Find where the given text appears and provide that cell's center as [x, y] coordinate. 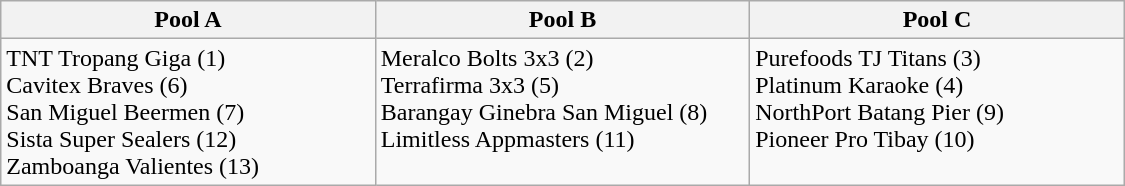
Pool C [938, 20]
Pool A [188, 20]
Meralco Bolts 3x3 (2) Terrafirma 3x3 (5) Barangay Ginebra San Miguel (8) Limitless Appmasters (11) [562, 112]
Purefoods TJ Titans (3) Platinum Karaoke (4) NorthPort Batang Pier (9) Pioneer Pro Tibay (10) [938, 112]
TNT Tropang Giga (1) Cavitex Braves (6) San Miguel Beermen (7) Sista Super Sealers (12) Zamboanga Valientes (13) [188, 112]
Pool B [562, 20]
